Locate the cell with the specified text and output its [X, Y] center coordinate. 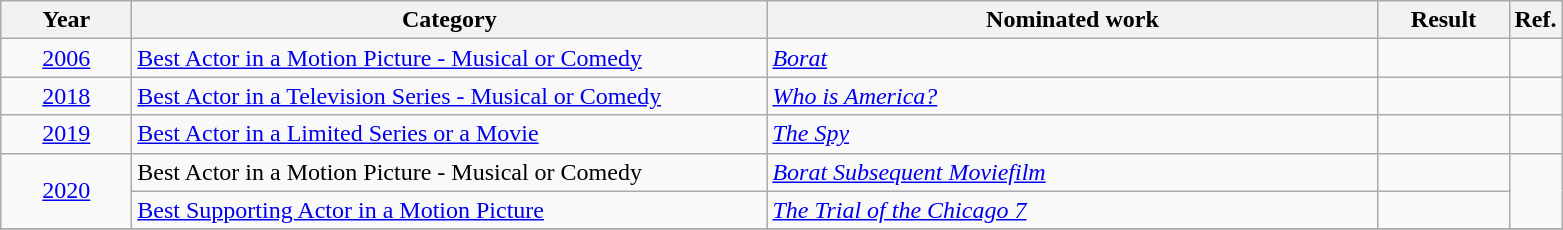
Borat [1072, 58]
The Trial of the Chicago 7 [1072, 210]
Year [66, 20]
2006 [66, 58]
Nominated work [1072, 20]
Best Actor in a Television Series - Musical or Comedy [450, 96]
Who is America? [1072, 96]
2019 [66, 134]
Best Supporting Actor in a Motion Picture [450, 210]
Result [1444, 20]
2020 [66, 191]
Category [450, 20]
Borat Subsequent Moviefilm [1072, 172]
The Spy [1072, 134]
Ref. [1536, 20]
2018 [66, 96]
Best Actor in a Limited Series or a Movie [450, 134]
